Pinpoint the cell where the given text exists, returning its [x, y] midpoint coordinate. 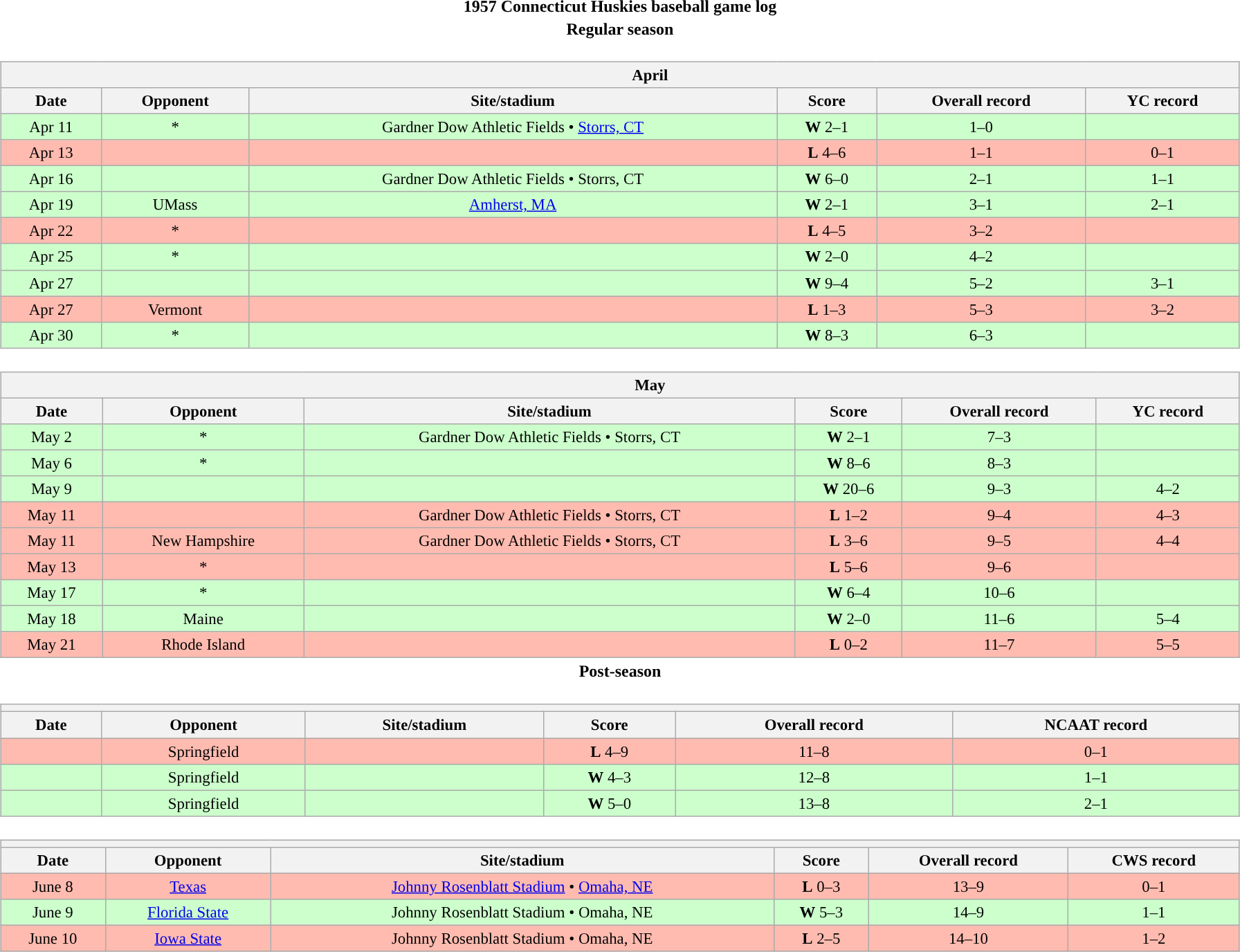
May [620, 385]
6–3 [981, 335]
May 17 [52, 593]
W 4–3 [609, 777]
CWS record [1154, 860]
June 8 [53, 886]
W 5–3 [821, 913]
L 2–5 [821, 938]
New Hampshire [203, 541]
L 0–3 [821, 886]
Apr 13 [51, 153]
9–6 [999, 567]
Rhode Island [203, 645]
May 2 [52, 437]
9–4 [999, 515]
5–5 [1168, 645]
L 1–3 [827, 309]
Apr 25 [51, 257]
14–9 [968, 913]
Apr 19 [51, 205]
W 6–0 [827, 179]
4–4 [1168, 541]
L 4–6 [827, 153]
L 1–2 [848, 515]
12–8 [814, 777]
L 0–2 [848, 645]
W 8–3 [827, 335]
L 4–9 [609, 751]
1–2 [1154, 938]
Iowa State [188, 938]
13–9 [968, 886]
10–6 [999, 593]
May 6 [52, 463]
5–2 [981, 283]
W 9–4 [827, 283]
NCAAT record [1096, 725]
Apr 30 [51, 335]
Vermont [175, 309]
Amherst, MA [513, 205]
Texas [188, 886]
Apr 22 [51, 231]
4–3 [1168, 515]
14–10 [968, 938]
L 5–6 [848, 567]
W 5–0 [609, 803]
13–8 [814, 803]
June 10 [53, 938]
UMass [175, 205]
W 8–6 [848, 463]
L 3–6 [848, 541]
1–0 [981, 127]
May 21 [52, 645]
11–7 [999, 645]
7–3 [999, 437]
Florida State [188, 913]
April [620, 75]
May 18 [52, 619]
W 6–4 [848, 593]
L 4–5 [827, 231]
5–3 [981, 309]
8–3 [999, 463]
Apr 11 [51, 127]
W 20–6 [848, 489]
Maine [203, 619]
11–8 [814, 751]
June 9 [53, 913]
Apr 16 [51, 179]
May 9 [52, 489]
9–3 [999, 489]
9–5 [999, 541]
11–6 [999, 619]
May 13 [52, 567]
5–4 [1168, 619]
